Search for the cell housing the specified text and yield its [X, Y] center coordinate. 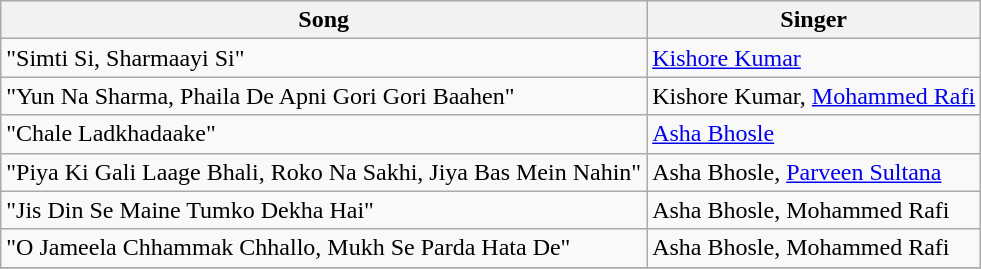
"Yun Na Sharma, Phaila De Apni Gori Gori Baahen" [324, 96]
"O Jameela Chhammak Chhallo, Mukh Se Parda Hata De" [324, 248]
"Piya Ki Gali Laage Bhali, Roko Na Sakhi, Jiya Bas Mein Nahin" [324, 172]
Kishore Kumar [814, 58]
Asha Bhosle, Parveen Sultana [814, 172]
"Simti Si, Sharmaayi Si" [324, 58]
"Chale Ladkhadaake" [324, 134]
Kishore Kumar, Mohammed Rafi [814, 96]
Song [324, 20]
Asha Bhosle [814, 134]
"Jis Din Se Maine Tumko Dekha Hai" [324, 210]
Singer [814, 20]
